Determine the (X, Y) coordinate at the center of the cell enclosing the given text.  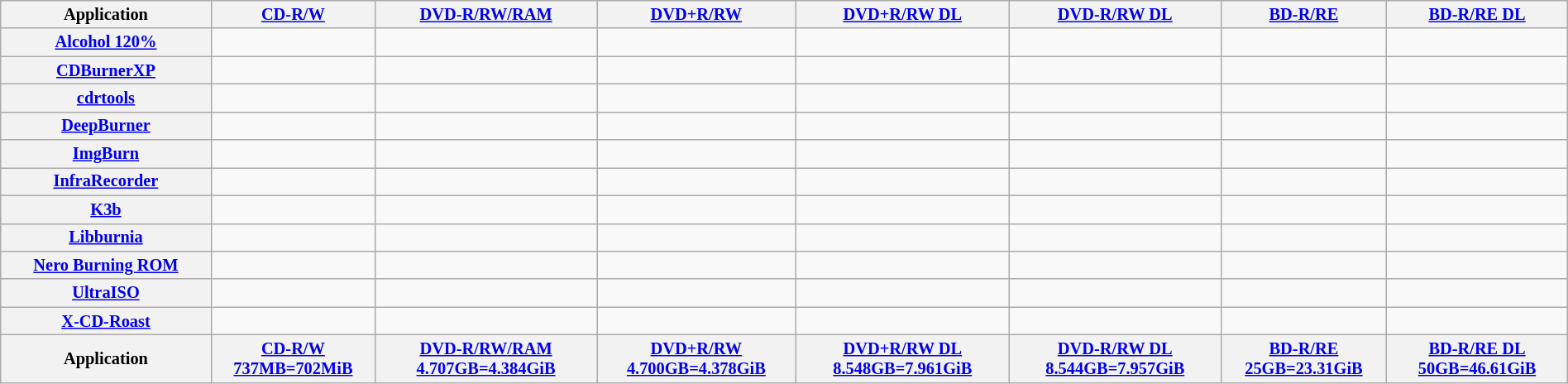
Alcohol 120% (106, 42)
DVD+R/RW DL (902, 14)
BD-R/RE DL 50GB=46.61GiB (1477, 358)
DVD-R/RW/RAM (486, 14)
BD-R/RE 25GB=23.31GiB (1303, 358)
Nero Burning ROM (106, 265)
BD-R/RE (1303, 14)
DVD+R/RW DL 8.548GB=7.961GiB (902, 358)
BD-R/RE DL (1477, 14)
CDBurnerXP (106, 70)
Libburnia (106, 238)
cdrtools (106, 98)
DeepBurner (106, 126)
DVD-R/RW DL (1115, 14)
DVD-R/RW DL 8.544GB=7.957GiB (1115, 358)
CD-R/W 737MB=702MiB (293, 358)
K3b (106, 209)
DVD-R/RW/RAM 4.707GB=4.384GiB (486, 358)
DVD+R/RW (696, 14)
UltraISO (106, 293)
InfraRecorder (106, 181)
ImgBurn (106, 154)
X-CD-Roast (106, 321)
CD-R/W (293, 14)
DVD+R/RW 4.700GB=4.378GiB (696, 358)
